For the text-containing cell, return its midpoint in [x, y] coordinate format. 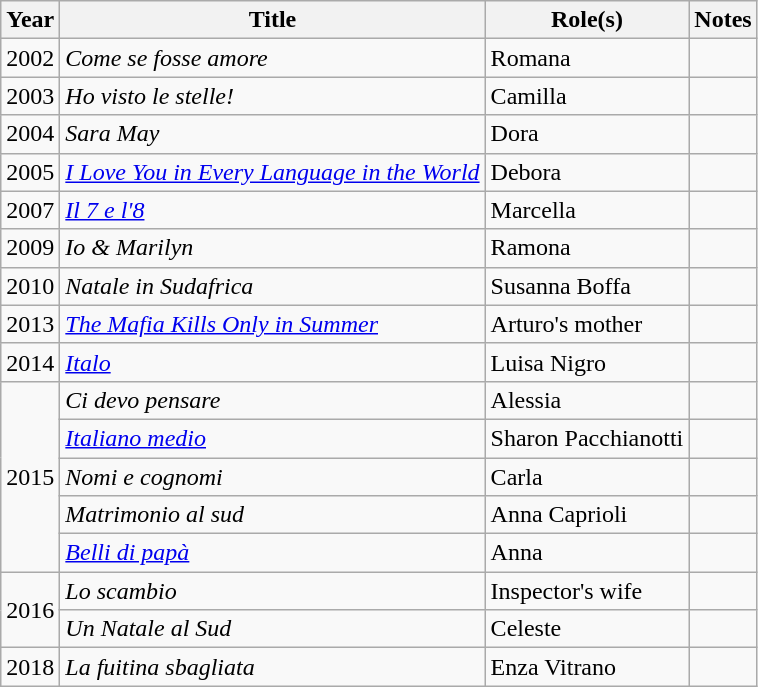
Role(s) [587, 20]
Celeste [587, 629]
Arturo's mother [587, 324]
Nomi e cognomi [272, 477]
Sharon Pacchianotti [587, 438]
Ho visto le stelle! [272, 96]
Camilla [587, 96]
2007 [30, 210]
Title [272, 20]
Alessia [587, 400]
Il 7 e l'8 [272, 210]
Inspector's wife [587, 591]
Ramona [587, 248]
Notes [723, 20]
2013 [30, 324]
Come se fosse amore [272, 58]
2014 [30, 362]
Enza Vitrano [587, 667]
La fuitina sbagliata [272, 667]
Year [30, 20]
2004 [30, 134]
Debora [587, 172]
Italiano medio [272, 438]
Marcella [587, 210]
Dora [587, 134]
Italo [272, 362]
Carla [587, 477]
2003 [30, 96]
Anna Caprioli [587, 515]
Ci devo pensare [272, 400]
2009 [30, 248]
2010 [30, 286]
The Mafia Kills Only in Summer [272, 324]
Io & Marilyn [272, 248]
Sara May [272, 134]
Luisa Nigro [587, 362]
Lo scambio [272, 591]
2002 [30, 58]
Matrimonio al sud [272, 515]
Romana [587, 58]
I Love You in Every Language in the World [272, 172]
Susanna Boffa [587, 286]
2015 [30, 476]
Un Natale al Sud [272, 629]
2018 [30, 667]
Natale in Sudafrica [272, 286]
Belli di papà [272, 553]
2016 [30, 610]
Anna [587, 553]
2005 [30, 172]
